Determine the [X, Y] coordinate at the center of the cell enclosing the given text.  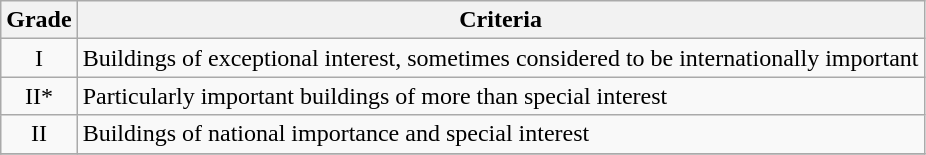
Grade [39, 20]
II* [39, 96]
Buildings of national importance and special interest [500, 134]
Buildings of exceptional interest, sometimes considered to be internationally important [500, 58]
Criteria [500, 20]
II [39, 134]
Particularly important buildings of more than special interest [500, 96]
I [39, 58]
